Output the (X, Y) coordinate of the center of the cell containing the given text.  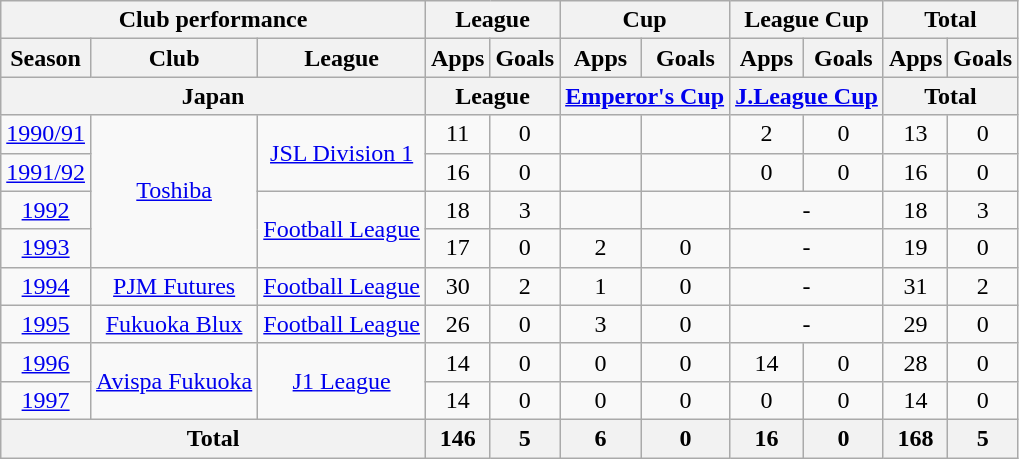
1991/92 (46, 172)
Season (46, 58)
1997 (46, 400)
168 (915, 438)
31 (915, 286)
Club (174, 58)
J.League Cup (807, 96)
146 (457, 438)
1 (601, 286)
6 (601, 438)
Japan (214, 96)
Toshiba (174, 191)
Cup (645, 20)
30 (457, 286)
19 (915, 248)
J1 League (342, 381)
1994 (46, 286)
13 (915, 134)
League Cup (807, 20)
17 (457, 248)
28 (915, 362)
1993 (46, 248)
1990/91 (46, 134)
1992 (46, 210)
Emperor's Cup (645, 96)
29 (915, 324)
Avispa Fukuoka (174, 381)
1995 (46, 324)
1996 (46, 362)
11 (457, 134)
Fukuoka Blux (174, 324)
JSL Division 1 (342, 153)
Club performance (214, 20)
26 (457, 324)
PJM Futures (174, 286)
